Return [X, Y] of the center of cell containing provided text 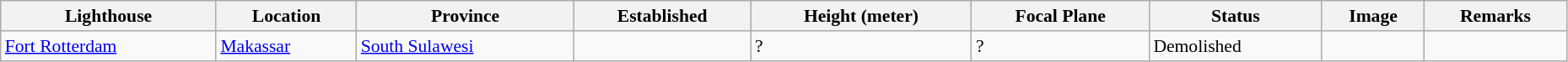
Fort Rotterdam [109, 46]
Demolished [1235, 46]
Province [466, 16]
South Sulawesi [466, 46]
Makassar [286, 46]
Remarks [1496, 16]
Location [286, 16]
Focal Plane [1060, 16]
Lighthouse [109, 16]
Height (meter) [861, 16]
Image [1373, 16]
Established [661, 16]
Status [1235, 16]
